Locate the cell with the specified text and output its (X, Y) center coordinate. 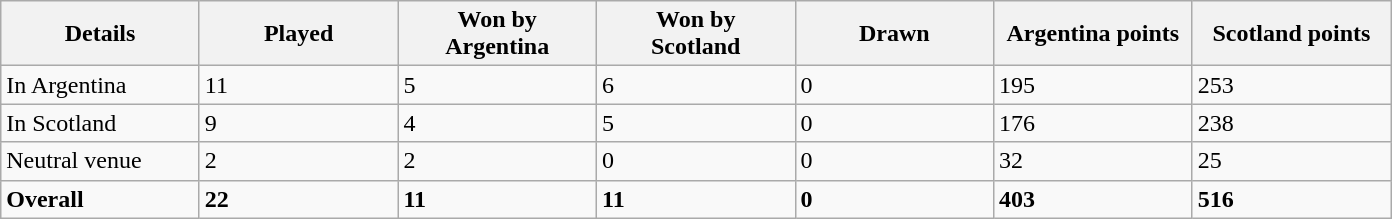
Won byScotland (696, 34)
In Scotland (100, 123)
In Argentina (100, 85)
195 (1094, 85)
Played (298, 34)
238 (1292, 123)
Details (100, 34)
Won byArgentina (498, 34)
516 (1292, 199)
Scotland points (1292, 34)
Neutral venue (100, 161)
Argentina points (1094, 34)
253 (1292, 85)
22 (298, 199)
176 (1094, 123)
32 (1094, 161)
6 (696, 85)
Drawn (894, 34)
403 (1094, 199)
4 (498, 123)
9 (298, 123)
25 (1292, 161)
Overall (100, 199)
